Locate the cell with the specified text and output its [X, Y] center coordinate. 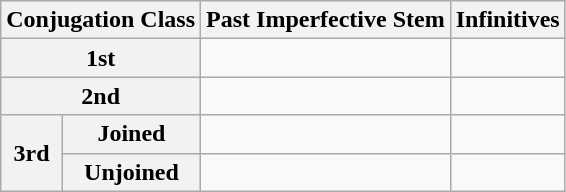
Past Imperfective Stem [326, 20]
1st [101, 58]
3rd [32, 153]
2nd [101, 96]
Unjoined [131, 172]
Joined [131, 134]
Conjugation Class [101, 20]
Infinitives [508, 20]
